Output the (x, y) coordinate of the center of the cell containing the given text.  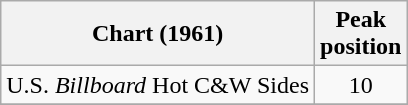
10 (361, 85)
Peakposition (361, 34)
Chart (1961) (158, 34)
U.S. Billboard Hot C&W Sides (158, 85)
